From the cell containing the given text, extract its center point as [x, y] coordinate. 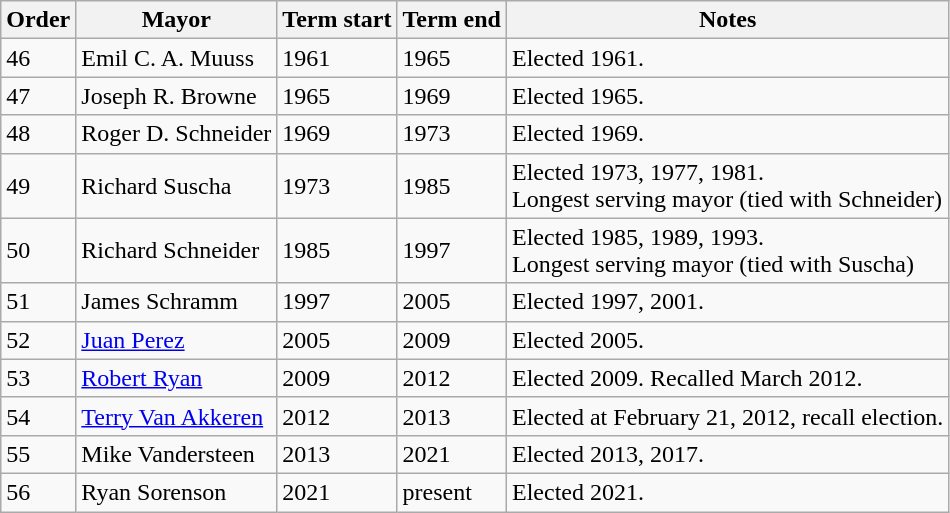
present [452, 492]
Notes [727, 20]
55 [38, 454]
Joseph R. Browne [176, 96]
51 [38, 302]
56 [38, 492]
47 [38, 96]
Emil C. A. Muuss [176, 58]
54 [38, 416]
Elected 1969. [727, 134]
Mayor [176, 20]
50 [38, 250]
49 [38, 186]
Order [38, 20]
Elected 2009. Recalled March 2012. [727, 378]
Elected 1997, 2001. [727, 302]
48 [38, 134]
Roger D. Schneider [176, 134]
Juan Perez [176, 340]
53 [38, 378]
46 [38, 58]
Term end [452, 20]
Richard Schneider [176, 250]
Robert Ryan [176, 378]
52 [38, 340]
Elected 1973, 1977, 1981.Longest serving mayor (tied with Schneider) [727, 186]
Elected 2005. [727, 340]
Richard Suscha [176, 186]
Terry Van Akkeren [176, 416]
Elected 1961. [727, 58]
Term start [337, 20]
Elected 1985, 1989, 1993.Longest serving mayor (tied with Suscha) [727, 250]
Elected at February 21, 2012, recall election. [727, 416]
Mike Vandersteen [176, 454]
James Schramm [176, 302]
Ryan Sorenson [176, 492]
Elected 2013, 2017. [727, 454]
Elected 1965. [727, 96]
1961 [337, 58]
Elected 2021. [727, 492]
